Extract the (X, Y) coordinate from the center of the cell holding the provided text.  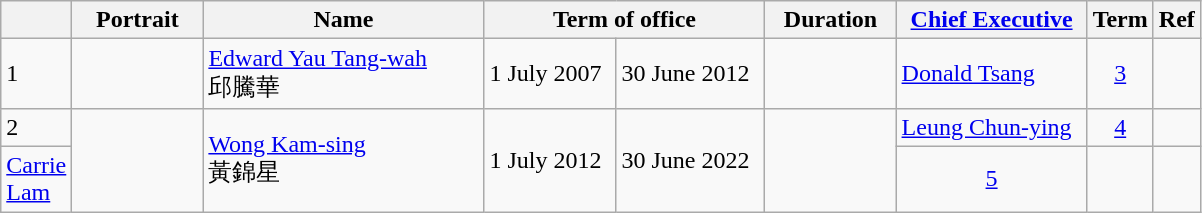
1 July 2012 (550, 160)
Duration (830, 20)
30 June 2022 (690, 160)
Term (1120, 20)
1 July 2007 (550, 74)
Donald Tsang (992, 74)
Term of office (624, 20)
3 (1120, 74)
Leung Chun-ying (992, 127)
Portrait (138, 20)
30 June 2012 (690, 74)
5 (992, 178)
Name (344, 20)
Carrie Lam (36, 178)
Wong Kam-sing黃錦星 (344, 160)
Chief Executive (992, 20)
Edward Yau Tang-wah邱騰華 (344, 74)
2 (36, 127)
1 (36, 74)
4 (1120, 127)
Ref (1176, 20)
